Locate the cell with the specified text and output its (X, Y) center coordinate. 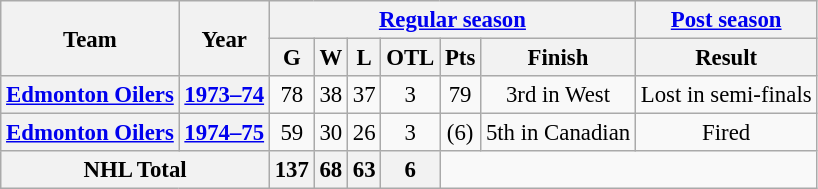
L (364, 58)
1973–74 (224, 95)
Lost in semi-finals (726, 95)
37 (364, 95)
6 (410, 170)
3rd in West (558, 95)
G (292, 58)
38 (330, 95)
W (330, 58)
137 (292, 170)
Pts (460, 58)
1974–75 (224, 133)
68 (330, 170)
Year (224, 38)
Result (726, 58)
Regular season (452, 20)
59 (292, 133)
(6) (460, 133)
Fired (726, 133)
78 (292, 95)
79 (460, 95)
OTL (410, 58)
Team (90, 38)
30 (330, 133)
5th in Canadian (558, 133)
26 (364, 133)
NHL Total (136, 170)
63 (364, 170)
Post season (726, 20)
Finish (558, 58)
